Pinpoint the cell where the given text exists, returning its [X, Y] midpoint coordinate. 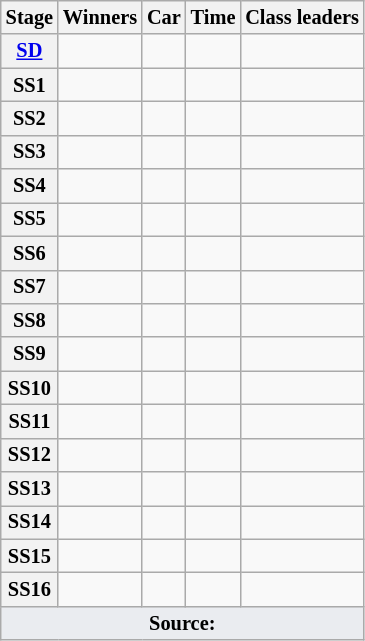
Source: [182, 623]
SS14 [30, 522]
SS7 [30, 287]
SS6 [30, 253]
SD [30, 51]
SS9 [30, 354]
Car [164, 17]
SS12 [30, 455]
SS5 [30, 219]
SS15 [30, 556]
Time [214, 17]
SS4 [30, 186]
Stage [30, 17]
SS13 [30, 489]
SS11 [30, 421]
Winners [100, 17]
SS10 [30, 388]
Class leaders [302, 17]
SS8 [30, 320]
SS16 [30, 589]
SS1 [30, 85]
SS3 [30, 152]
SS2 [30, 118]
